Find where the given text appears and provide that cell's center as (X, Y) coordinate. 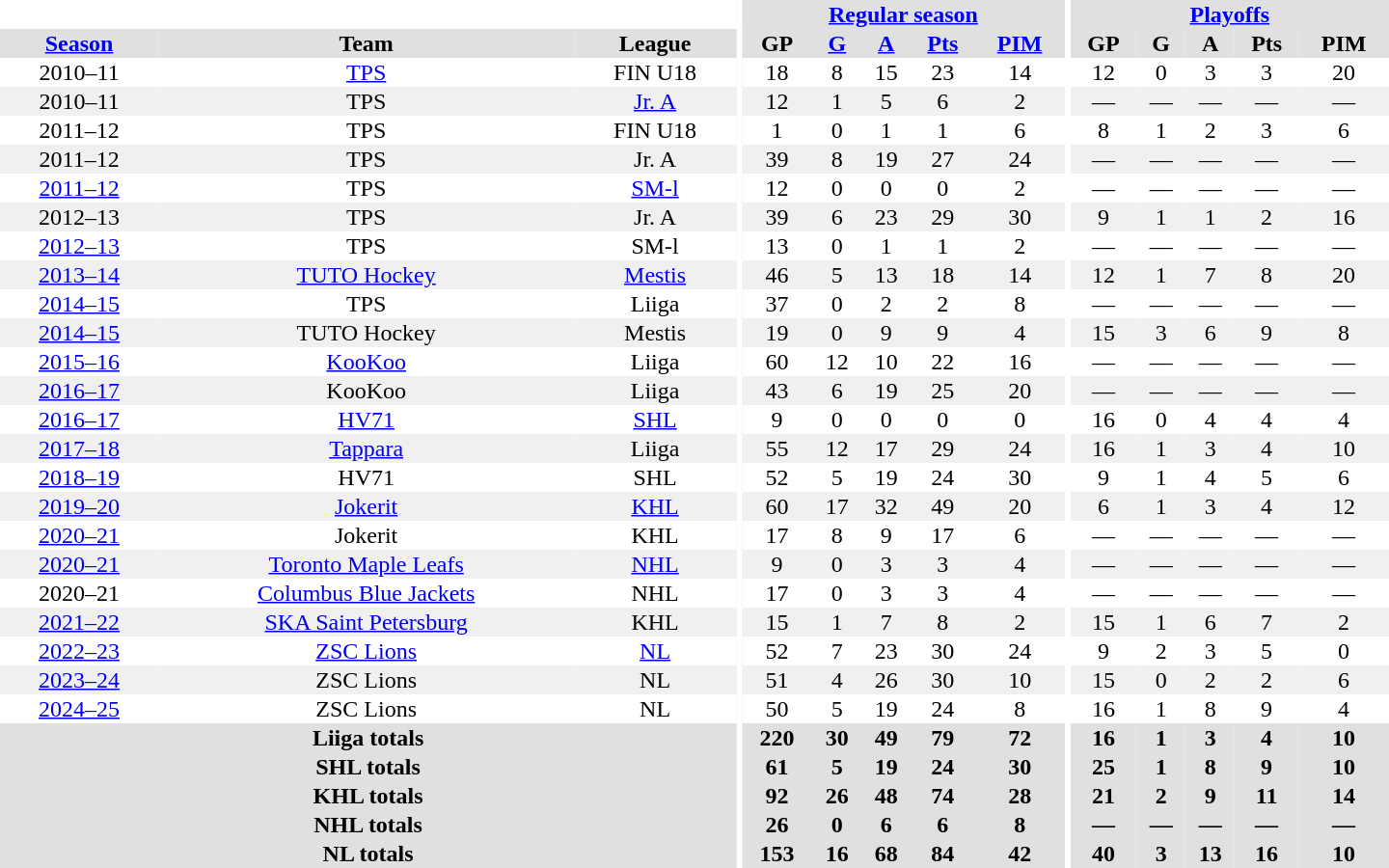
2019–20 (79, 506)
SHL totals (368, 767)
Team (367, 43)
Liiga totals (368, 738)
48 (885, 796)
Season (79, 43)
68 (885, 854)
Playoffs (1230, 14)
61 (777, 767)
79 (942, 738)
21 (1103, 796)
37 (777, 304)
74 (942, 796)
2023–24 (79, 680)
153 (777, 854)
NL totals (368, 854)
27 (942, 159)
2024–25 (79, 709)
42 (1020, 854)
Regular season (903, 14)
28 (1020, 796)
84 (942, 854)
Columbus Blue Jackets (367, 593)
2017–18 (79, 448)
NHL totals (368, 825)
72 (1020, 738)
43 (777, 391)
50 (777, 709)
KHL totals (368, 796)
40 (1103, 854)
Tappara (367, 448)
League (655, 43)
2022–23 (79, 651)
11 (1266, 796)
2013–14 (79, 275)
22 (942, 362)
32 (885, 506)
2021–22 (79, 622)
Toronto Maple Leafs (367, 564)
SKA Saint Petersburg (367, 622)
2015–16 (79, 362)
46 (777, 275)
2018–19 (79, 477)
51 (777, 680)
92 (777, 796)
55 (777, 448)
220 (777, 738)
